Provide the [x, y] coordinate of the cell's center where the given text is located.  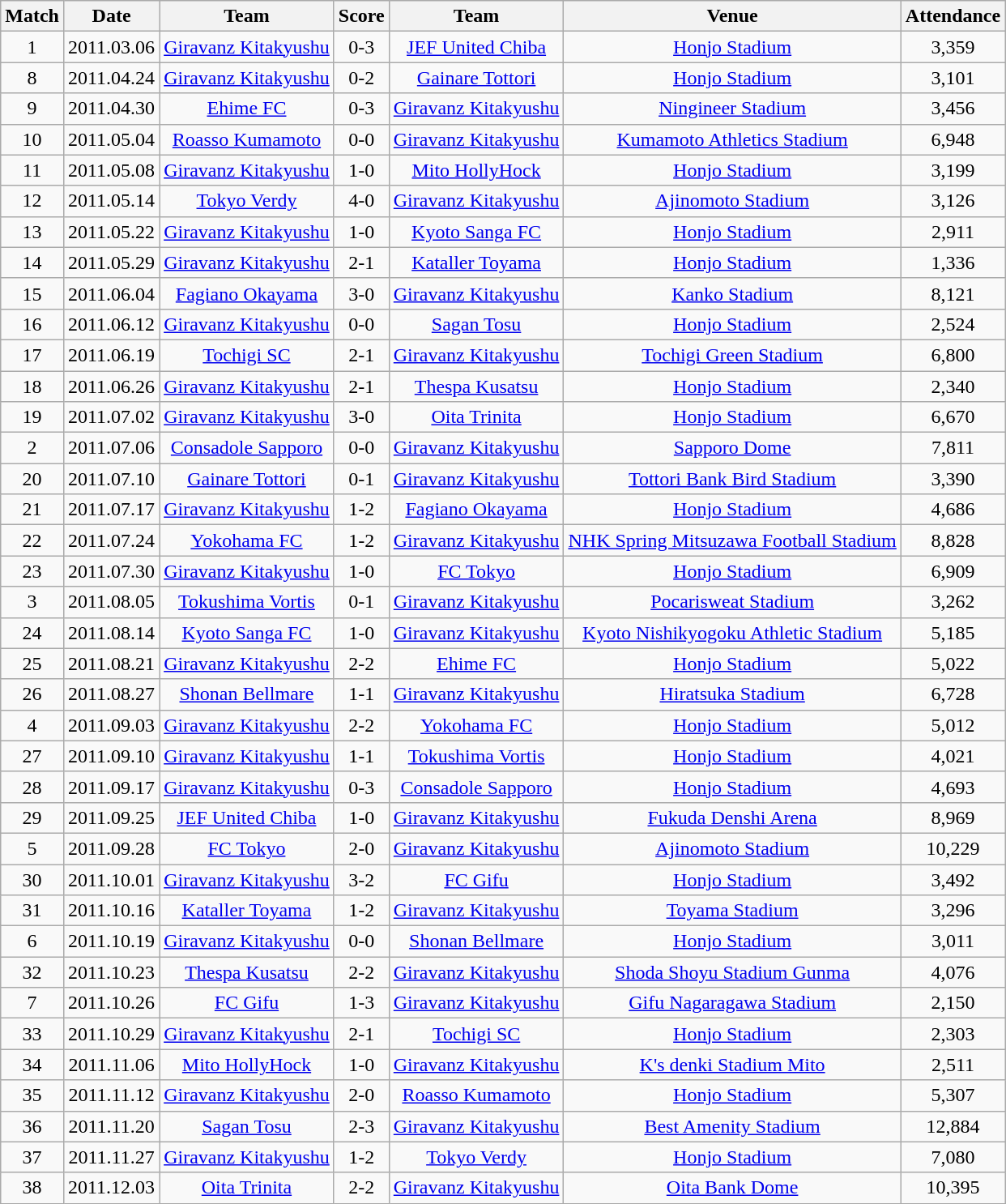
10,395 [953, 1188]
6,909 [953, 571]
6,728 [953, 694]
2011.12.03 [111, 1188]
21 [32, 510]
19 [32, 417]
10 [32, 139]
2,911 [953, 232]
2011.09.03 [111, 725]
27 [32, 756]
2011.11.12 [111, 1095]
Match [32, 16]
30 [32, 879]
2011.06.12 [111, 324]
3 [32, 602]
2011.10.26 [111, 1003]
28 [32, 787]
Oita Bank Dome [732, 1188]
2011.07.24 [111, 540]
7,811 [953, 448]
5,307 [953, 1095]
2011.09.28 [111, 848]
2011.07.30 [111, 571]
2011.10.16 [111, 911]
NHK Spring Mitsuzawa Football Stadium [732, 540]
20 [32, 479]
Date [111, 16]
2,150 [953, 1003]
31 [32, 911]
9 [32, 109]
3,492 [953, 879]
3,390 [953, 479]
Attendance [953, 16]
1,336 [953, 263]
2011.05.14 [111, 201]
10,229 [953, 848]
2011.04.24 [111, 78]
2011.07.02 [111, 417]
2-3 [361, 1126]
2011.10.29 [111, 1034]
2,524 [953, 324]
12,884 [953, 1126]
2011.05.29 [111, 263]
3-2 [361, 879]
2011.04.30 [111, 109]
Kanko Stadium [732, 293]
2 [32, 448]
0-2 [361, 78]
2011.06.26 [111, 386]
26 [32, 694]
6 [32, 941]
2011.07.17 [111, 510]
8 [32, 78]
5,022 [953, 664]
Fukuda Denshi Arena [732, 818]
5,012 [953, 725]
Pocarisweat Stadium [732, 602]
5,185 [953, 633]
3,296 [953, 911]
Ningineer Stadium [732, 109]
3,262 [953, 602]
3,011 [953, 941]
Shoda Shoyu Stadium Gunma [732, 972]
Kumamoto Athletics Stadium [732, 139]
2011.11.27 [111, 1157]
5 [32, 848]
24 [32, 633]
1 [32, 47]
2011.05.04 [111, 139]
4,021 [953, 756]
8,828 [953, 540]
17 [32, 355]
2011.09.10 [111, 756]
Hiratsuka Stadium [732, 694]
15 [32, 293]
2011.06.19 [111, 355]
Kyoto Nishikyogoku Athletic Stadium [732, 633]
2011.03.06 [111, 47]
2011.10.23 [111, 972]
Toyama Stadium [732, 911]
3,359 [953, 47]
2011.09.25 [111, 818]
2011.06.04 [111, 293]
4,076 [953, 972]
2011.05.22 [111, 232]
2,303 [953, 1034]
3,199 [953, 170]
2011.11.06 [111, 1065]
36 [32, 1126]
2011.10.01 [111, 879]
Venue [732, 16]
Tottori Bank Bird Stadium [732, 479]
2,340 [953, 386]
37 [32, 1157]
18 [32, 386]
11 [32, 170]
Score [361, 16]
2011.08.21 [111, 664]
Sapporo Dome [732, 448]
23 [32, 571]
3,456 [953, 109]
7 [32, 1003]
Tochigi Green Stadium [732, 355]
6,948 [953, 139]
3,101 [953, 78]
4,686 [953, 510]
34 [32, 1065]
22 [32, 540]
35 [32, 1095]
4-0 [361, 201]
25 [32, 664]
4 [32, 725]
K's denki Stadium Mito [732, 1065]
4,693 [953, 787]
14 [32, 263]
6,670 [953, 417]
8,121 [953, 293]
2011.10.19 [111, 941]
32 [32, 972]
2011.07.06 [111, 448]
2,511 [953, 1065]
33 [32, 1034]
8,969 [953, 818]
29 [32, 818]
2011.08.27 [111, 694]
7,080 [953, 1157]
2011.07.10 [111, 479]
6,800 [953, 355]
Best Amenity Stadium [732, 1126]
16 [32, 324]
13 [32, 232]
2011.11.20 [111, 1126]
3,126 [953, 201]
2011.05.08 [111, 170]
2011.08.05 [111, 602]
2011.09.17 [111, 787]
38 [32, 1188]
1-3 [361, 1003]
2011.08.14 [111, 633]
Gifu Nagaragawa Stadium [732, 1003]
12 [32, 201]
